For the text-containing cell, return its midpoint in (x, y) coordinate format. 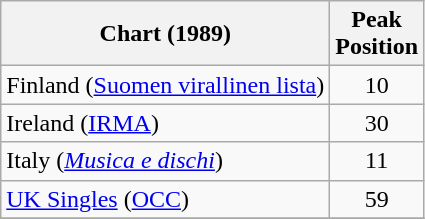
30 (377, 123)
Finland (Suomen virallinen lista) (166, 85)
Chart (1989) (166, 34)
PeakPosition (377, 34)
UK Singles (OCC) (166, 199)
11 (377, 161)
59 (377, 199)
Ireland (IRMA) (166, 123)
Italy (Musica e dischi) (166, 161)
10 (377, 85)
